Detect which cell encompasses the target text, then output its (x, y) center coordinate. 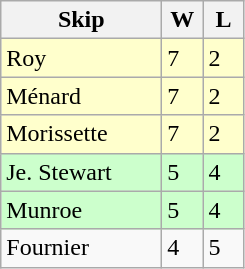
Ménard (82, 96)
Munroe (82, 210)
W (182, 20)
L (224, 20)
Skip (82, 20)
Fournier (82, 248)
Roy (82, 58)
Morissette (82, 134)
Je. Stewart (82, 172)
